Provide the (X, Y) coordinate of the cell's center where the given text is located.  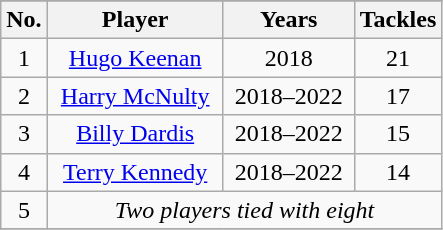
14 (398, 172)
No. (24, 20)
2018 (288, 58)
Billy Dardis (135, 134)
3 (24, 134)
Tackles (398, 20)
4 (24, 172)
Years (288, 20)
Two players tied with eight (244, 210)
Harry McNulty (135, 96)
5 (24, 210)
2 (24, 96)
15 (398, 134)
21 (398, 58)
17 (398, 96)
1 (24, 58)
Player (135, 20)
Hugo Keenan (135, 58)
Terry Kennedy (135, 172)
